Return [x, y] of the center of cell containing provided text 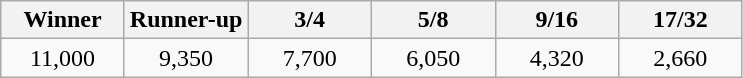
17/32 [681, 20]
7,700 [310, 58]
4,320 [557, 58]
5/8 [433, 20]
2,660 [681, 58]
Runner-up [186, 20]
9/16 [557, 20]
3/4 [310, 20]
6,050 [433, 58]
Winner [63, 20]
9,350 [186, 58]
11,000 [63, 58]
